Scan for the cell matching the given text and deliver its (X, Y) coordinate at center. 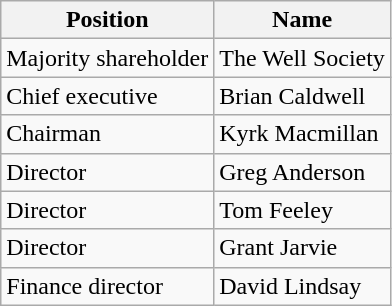
Grant Jarvie (302, 248)
Chairman (108, 134)
Majority shareholder (108, 58)
Name (302, 20)
Tom Feeley (302, 210)
Greg Anderson (302, 172)
Kyrk Macmillan (302, 134)
Position (108, 20)
Finance director (108, 286)
The Well Society (302, 58)
Chief executive (108, 96)
David Lindsay (302, 286)
Brian Caldwell (302, 96)
